Extract the (X, Y) coordinate from the center of the cell holding the provided text.  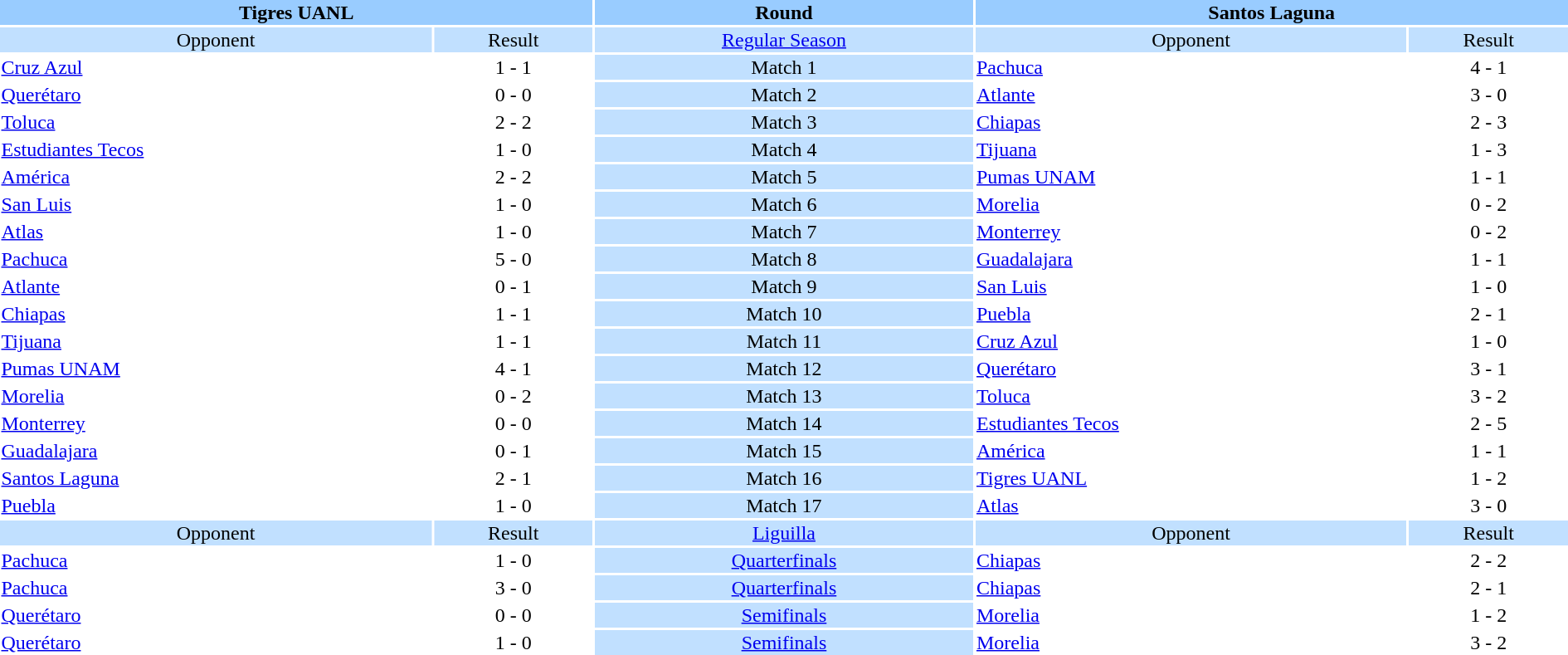
Match 13 (783, 396)
Liguilla (783, 533)
3 - 1 (1488, 369)
Match 3 (783, 122)
Match 9 (783, 286)
Match 12 (783, 369)
5 - 0 (513, 259)
Match 14 (783, 423)
Match 11 (783, 341)
1 - 3 (1488, 149)
Match 6 (783, 204)
Match 5 (783, 177)
Match 7 (783, 232)
Match 17 (783, 506)
Match 16 (783, 478)
Round (783, 12)
Match 10 (783, 314)
Regular Season (783, 40)
Match 4 (783, 149)
Match 1 (783, 67)
2 - 3 (1488, 122)
2 - 5 (1488, 423)
Match 2 (783, 95)
Match 8 (783, 259)
Match 15 (783, 451)
